Pinpoint the cell where the given text exists, returning its (x, y) midpoint coordinate. 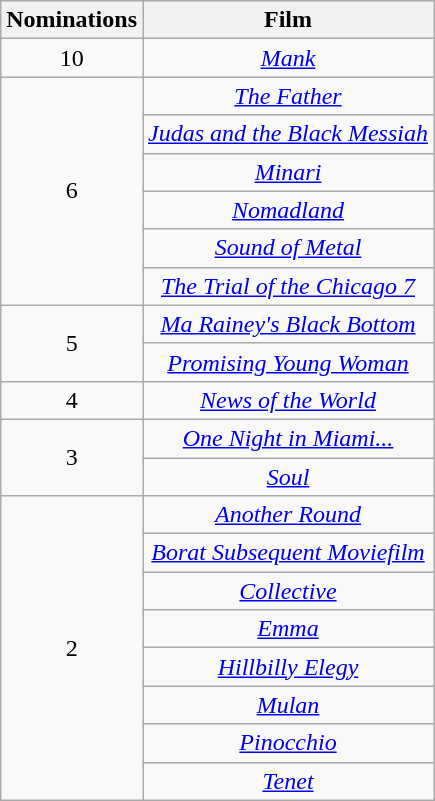
Another Round (288, 515)
6 (72, 191)
Sound of Metal (288, 248)
Minari (288, 172)
Ma Rainey's Black Bottom (288, 324)
Collective (288, 591)
Mulan (288, 705)
Emma (288, 629)
3 (72, 457)
Promising Young Woman (288, 362)
Film (288, 20)
Borat Subsequent Moviefilm (288, 553)
Judas and the Black Messiah (288, 134)
News of the World (288, 400)
The Trial of the Chicago 7 (288, 286)
Nominations (72, 20)
4 (72, 400)
Soul (288, 477)
Hillbilly Elegy (288, 667)
10 (72, 58)
2 (72, 648)
5 (72, 343)
The Father (288, 96)
One Night in Miami... (288, 438)
Pinocchio (288, 743)
Nomadland (288, 210)
Mank (288, 58)
Tenet (288, 781)
